Find where the given text appears and provide that cell's center as [x, y] coordinate. 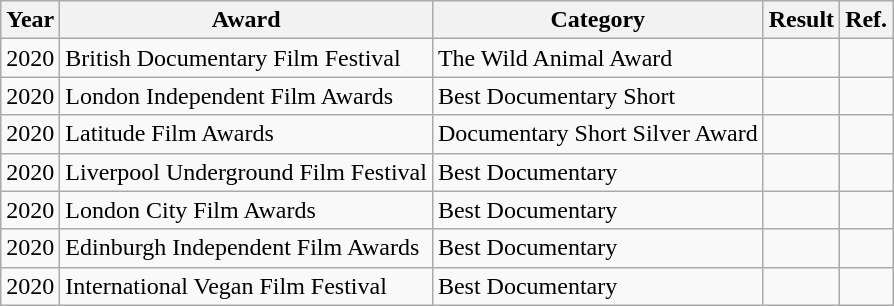
Edinburgh Independent Film Awards [246, 248]
Best Documentary Short [598, 96]
The Wild Animal Award [598, 58]
Liverpool Underground Film Festival [246, 172]
Result [801, 20]
Documentary Short Silver Award [598, 134]
International Vegan Film Festival [246, 286]
Category [598, 20]
British Documentary Film Festival [246, 58]
London Independent Film Awards [246, 96]
London City Film Awards [246, 210]
Award [246, 20]
Ref. [866, 20]
Year [30, 20]
Latitude Film Awards [246, 134]
